Extract the (x, y) coordinate from the center of the cell holding the provided text.  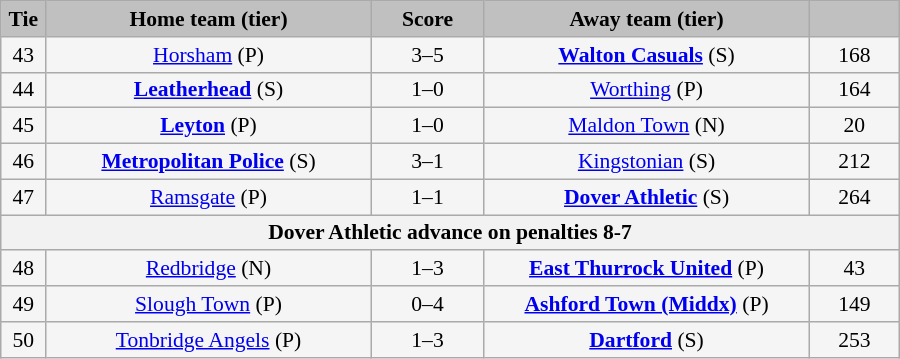
Walton Casuals (S) (647, 55)
168 (854, 55)
164 (854, 90)
264 (854, 197)
Leyton (P) (209, 126)
Horsham (P) (209, 55)
Metropolitan Police (S) (209, 162)
0–4 (427, 304)
East Thurrock United (P) (647, 269)
44 (24, 90)
Kingstonian (S) (647, 162)
212 (854, 162)
Away team (tier) (647, 19)
1–1 (427, 197)
20 (854, 126)
253 (854, 340)
Dartford (S) (647, 340)
Leatherhead (S) (209, 90)
Dover Athletic advance on penalties 8-7 (450, 233)
Score (427, 19)
Slough Town (P) (209, 304)
50 (24, 340)
48 (24, 269)
Home team (tier) (209, 19)
Maldon Town (N) (647, 126)
49 (24, 304)
149 (854, 304)
Ramsgate (P) (209, 197)
Tonbridge Angels (P) (209, 340)
Worthing (P) (647, 90)
47 (24, 197)
3–1 (427, 162)
3–5 (427, 55)
45 (24, 126)
Tie (24, 19)
46 (24, 162)
Dover Athletic (S) (647, 197)
Redbridge (N) (209, 269)
Ashford Town (Middx) (P) (647, 304)
